Locate the cell with the specified text and output its (x, y) center coordinate. 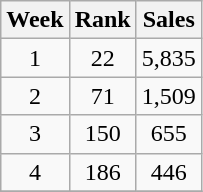
3 (35, 134)
5,835 (168, 58)
1,509 (168, 96)
22 (102, 58)
Rank (102, 20)
Week (35, 20)
4 (35, 172)
186 (102, 172)
2 (35, 96)
446 (168, 172)
Sales (168, 20)
655 (168, 134)
150 (102, 134)
71 (102, 96)
1 (35, 58)
